Return the (X, Y) coordinate for the center point of the cell that contains the specified text.  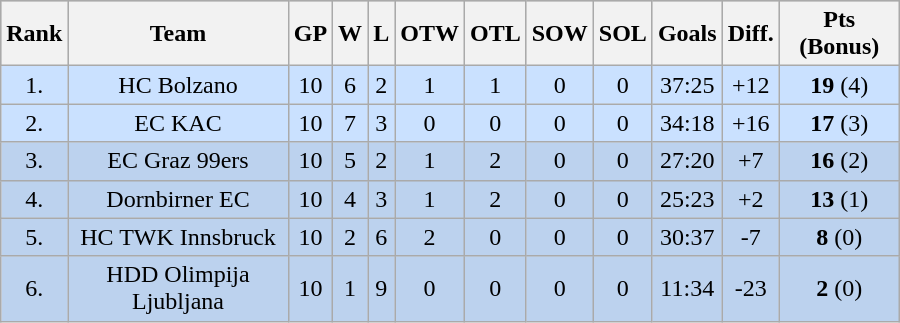
-7 (750, 237)
Dornbirner EC (178, 199)
OTW (430, 34)
17 (3) (839, 123)
25:23 (687, 199)
+16 (750, 123)
Team (178, 34)
+2 (750, 199)
L (382, 34)
2. (34, 123)
Goals (687, 34)
27:20 (687, 161)
6. (34, 288)
4 (350, 199)
HC TWK Innsbruck (178, 237)
W (350, 34)
+7 (750, 161)
Rank (34, 34)
OTL (495, 34)
SOW (560, 34)
HDD Olimpija Ljubljana (178, 288)
EC KAC (178, 123)
4. (34, 199)
34:18 (687, 123)
19 (4) (839, 85)
5. (34, 237)
37:25 (687, 85)
11:34 (687, 288)
1. (34, 85)
-23 (750, 288)
30:37 (687, 237)
Diff. (750, 34)
HC Bolzano (178, 85)
+12 (750, 85)
5 (350, 161)
EC Graz 99ers (178, 161)
7 (350, 123)
Pts (Bonus) (839, 34)
13 (1) (839, 199)
SOL (622, 34)
3. (34, 161)
16 (2) (839, 161)
8 (0) (839, 237)
GP (310, 34)
9 (382, 288)
2 (0) (839, 288)
